Output the [x, y] coordinate of the center of the cell containing the given text.  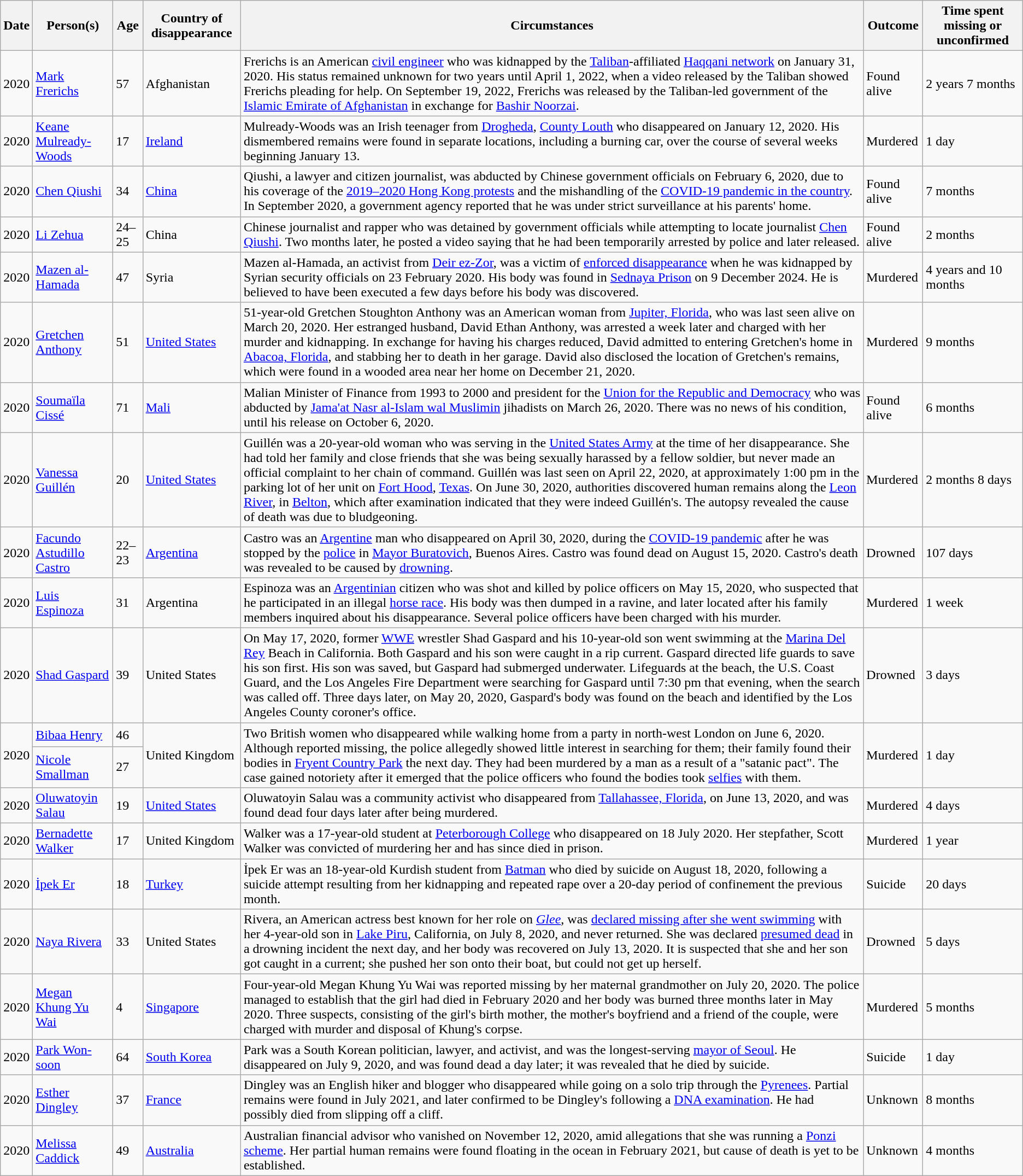
South Korea [191, 1057]
Australia [191, 1150]
57 [128, 83]
Outcome [893, 26]
Person(s) [73, 26]
Gretchen Anthony [73, 342]
Mazen al-Hamada [73, 277]
2 months 8 days [973, 480]
Country of disappearance [191, 26]
Mali [191, 407]
33 [128, 941]
Chen Qiushi [73, 191]
20 [128, 480]
Mark Frerichs [73, 83]
Megan Khung Yu Wai [73, 1007]
Bernadette Walker [73, 841]
2 months [973, 234]
6 months [973, 407]
Date [16, 26]
71 [128, 407]
Oluwatoyin Salau [73, 806]
4 [128, 1007]
37 [128, 1100]
Ireland [191, 141]
Turkey [191, 884]
5 days [973, 941]
Luis Espinoza [73, 602]
8 months [973, 1100]
49 [128, 1150]
2 years 7 months [973, 83]
27 [128, 767]
4 months [973, 1150]
4 years and 10 months [973, 277]
24–25 [128, 234]
31 [128, 602]
7 months [973, 191]
France [191, 1100]
20 days [973, 884]
Soumaïla Cissé [73, 407]
Afghanistan [191, 83]
1 year [973, 841]
46 [128, 735]
Shad Gaspard [73, 675]
1 week [973, 602]
5 months [973, 1007]
Melissa Caddick [73, 1150]
Facundo Astudillo Castro [73, 552]
4 days [973, 806]
Keane Mulready-Woods [73, 141]
Nicole Smallman [73, 767]
Bibaa Henry [73, 735]
51 [128, 342]
22–23 [128, 552]
Naya Rivera [73, 941]
Esther Dingley [73, 1100]
3 days [973, 675]
İpek Er [73, 884]
107 days [973, 552]
19 [128, 806]
Li Zehua [73, 234]
Age [128, 26]
9 months [973, 342]
Time spent missing or unconfirmed [973, 26]
64 [128, 1057]
Park Won-soon [73, 1057]
47 [128, 277]
Vanessa Guillén [73, 480]
Circumstances [552, 26]
18 [128, 884]
Singapore [191, 1007]
34 [128, 191]
39 [128, 675]
Syria [191, 277]
